Determine the [x, y] coordinate at the center of the cell enclosing the given text.  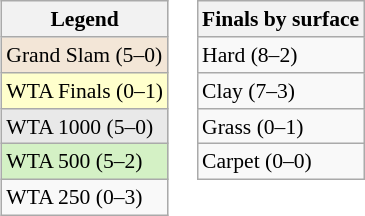
Grand Slam (5–0) [84, 55]
WTA 250 (0–3) [84, 197]
WTA 1000 (5–0) [84, 126]
WTA 500 (5–2) [84, 162]
Clay (7–3) [280, 91]
Legend [84, 19]
WTA Finals (0–1) [84, 91]
Grass (0–1) [280, 126]
Finals by surface [280, 19]
Carpet (0–0) [280, 162]
Hard (8–2) [280, 55]
